Find where the given text appears and provide that cell's center as (X, Y) coordinate. 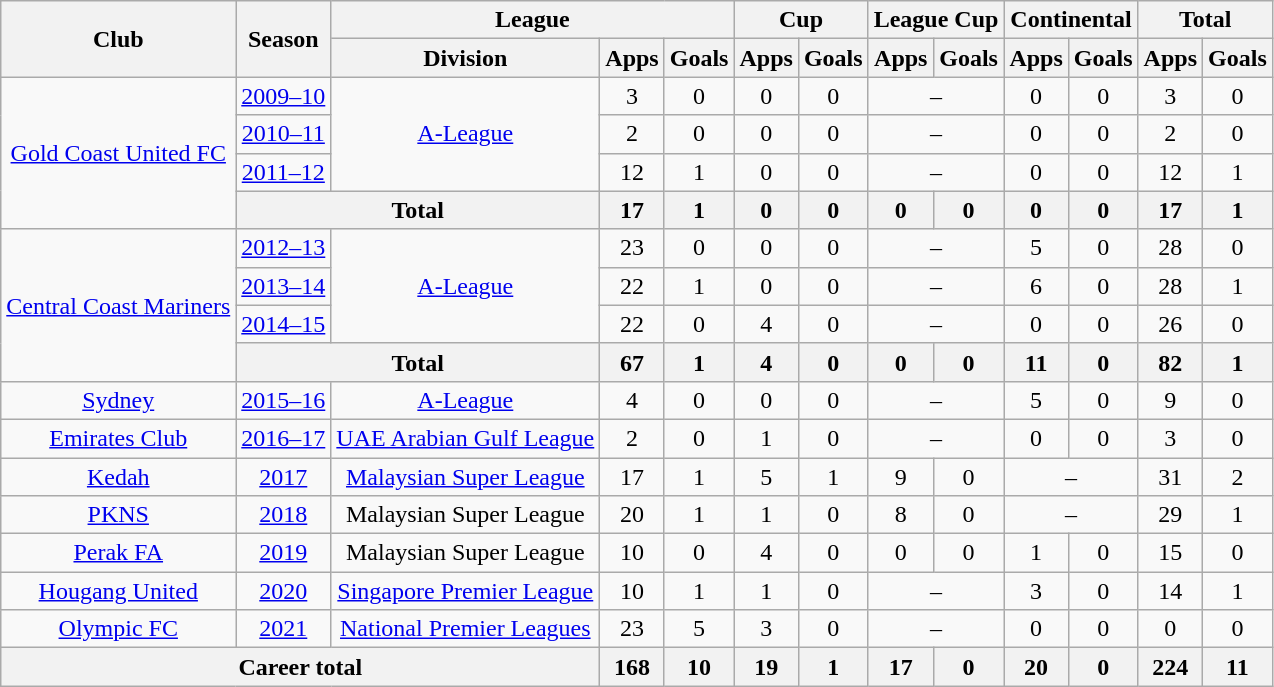
6 (1036, 286)
Hougang United (118, 591)
2014–15 (284, 324)
Division (466, 58)
League (532, 20)
Kedah (118, 477)
82 (1170, 362)
14 (1170, 591)
Sydney (118, 400)
19 (766, 667)
2018 (284, 515)
PKNS (118, 515)
224 (1170, 667)
2021 (284, 629)
Perak FA (118, 553)
National Premier Leagues (466, 629)
2011–12 (284, 172)
Cup (801, 20)
2020 (284, 591)
Season (284, 39)
UAE Arabian Gulf League (466, 438)
Gold Coast United FC (118, 153)
15 (1170, 553)
168 (632, 667)
31 (1170, 477)
Continental (1071, 20)
Emirates Club (118, 438)
2015–16 (284, 400)
2016–17 (284, 438)
2009–10 (284, 96)
Club (118, 39)
Olympic FC (118, 629)
26 (1170, 324)
Career total (300, 667)
2010–11 (284, 134)
League Cup (936, 20)
Singapore Premier League (466, 591)
2019 (284, 553)
2013–14 (284, 286)
8 (900, 515)
Central Coast Mariners (118, 305)
29 (1170, 515)
2017 (284, 477)
67 (632, 362)
2012–13 (284, 248)
